Determine the (x, y) coordinate at the center of the cell enclosing the given text.  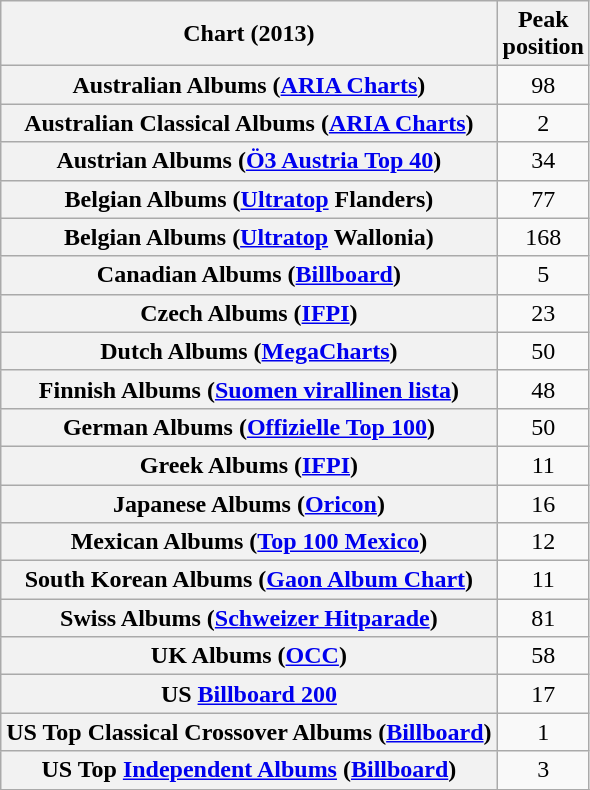
98 (543, 85)
US Top Classical Crossover Albums (Billboard) (249, 732)
16 (543, 503)
58 (543, 656)
48 (543, 389)
Japanese Albums (Oricon) (249, 503)
Belgian Albums (Ultratop Flanders) (249, 199)
Canadian Albums (Billboard) (249, 275)
81 (543, 618)
5 (543, 275)
UK Albums (OCC) (249, 656)
Chart (2013) (249, 34)
Greek Albums (IFPI) (249, 465)
34 (543, 161)
Australian Classical Albums (ARIA Charts) (249, 123)
Swiss Albums (Schweizer Hitparade) (249, 618)
Dutch Albums (MegaCharts) (249, 351)
Australian Albums (ARIA Charts) (249, 85)
23 (543, 313)
South Korean Albums (Gaon Album Chart) (249, 580)
1 (543, 732)
Belgian Albums (Ultratop Wallonia) (249, 237)
3 (543, 770)
Finnish Albums (Suomen virallinen lista) (249, 389)
US Top Independent Albums (Billboard) (249, 770)
German Albums (Offizielle Top 100) (249, 427)
2 (543, 123)
Peakposition (543, 34)
Austrian Albums (Ö3 Austria Top 40) (249, 161)
Mexican Albums (Top 100 Mexico) (249, 542)
17 (543, 694)
Czech Albums (IFPI) (249, 313)
12 (543, 542)
US Billboard 200 (249, 694)
168 (543, 237)
77 (543, 199)
